Return the (X, Y) coordinate for the center point of the cell that contains the specified text.  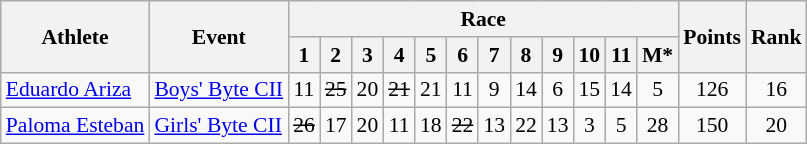
15 (590, 90)
10 (590, 55)
26 (304, 126)
4 (399, 55)
126 (712, 90)
Boys' Byte CII (218, 90)
18 (431, 126)
Eduardo Ariza (76, 90)
Girls' Byte CII (218, 126)
Athlete (76, 36)
7 (494, 55)
1 (304, 55)
Race (483, 19)
8 (526, 55)
Points (712, 36)
2 (336, 55)
Rank (776, 36)
Event (218, 36)
16 (776, 90)
17 (336, 126)
Paloma Esteban (76, 126)
28 (658, 126)
M* (658, 55)
25 (336, 90)
150 (712, 126)
